Find where the given text appears and provide that cell's center as (x, y) coordinate. 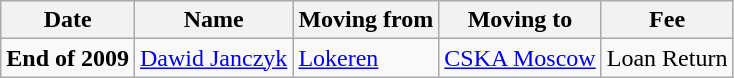
Dawid Janczyk (214, 58)
Name (214, 20)
Date (68, 20)
Moving to (520, 20)
CSKA Moscow (520, 58)
Moving from (366, 20)
Fee (667, 20)
End of 2009 (68, 58)
Loan Return (667, 58)
Lokeren (366, 58)
